Detect which cell encompasses the target text, then output its [X, Y] center coordinate. 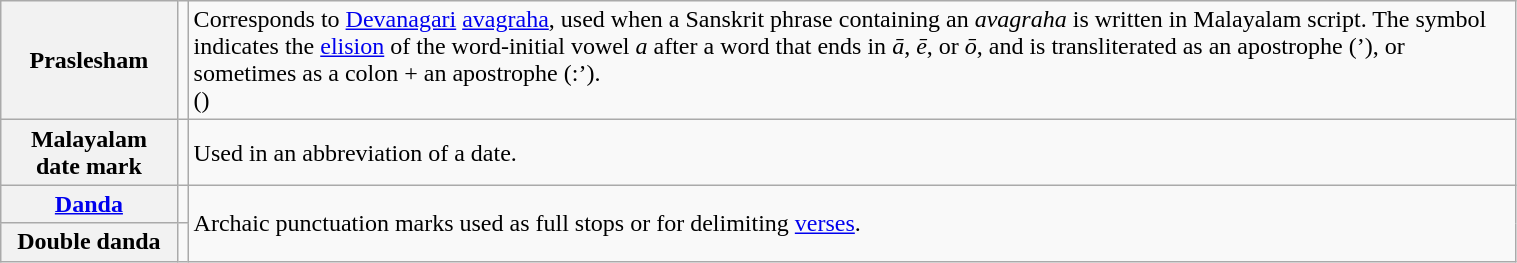
Archaic punctuation marks used as full stops or for delimiting verses. [852, 223]
Malayalam date mark [89, 152]
Double danda [89, 242]
Danda [89, 204]
Used in an abbreviation of a date. [852, 152]
Praslesham [89, 60]
